Locate the cell with the specified text and output its (X, Y) center coordinate. 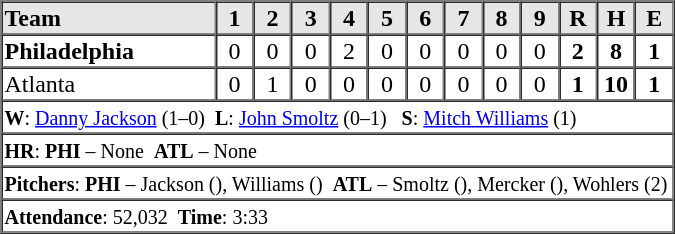
Philadelphia (109, 50)
W: Danny Jackson (1–0) L: John Smoltz (0–1) S: Mitch Williams (1) (338, 116)
7 (463, 18)
Team (109, 18)
Atlanta (109, 84)
Pitchers: PHI – Jackson (), Williams () ATL – Smoltz (), Mercker (), Wohlers (2) (338, 182)
3 (311, 18)
9 (540, 18)
4 (349, 18)
E (654, 18)
R (578, 18)
6 (425, 18)
H (616, 18)
Attendance: 52,032 Time: 3:33 (338, 216)
HR: PHI – None ATL – None (338, 150)
5 (387, 18)
10 (616, 84)
